For the text-containing cell, return its midpoint in (X, Y) coordinate format. 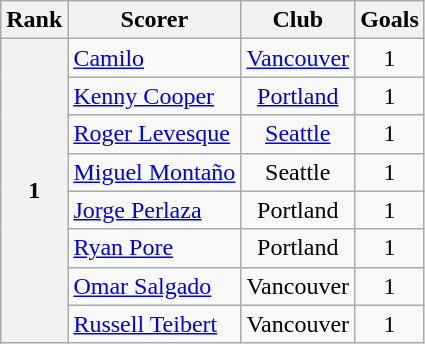
Russell Teibert (154, 324)
Rank (34, 20)
Omar Salgado (154, 286)
Roger Levesque (154, 134)
Club (298, 20)
Miguel Montaño (154, 172)
Goals (390, 20)
Ryan Pore (154, 248)
Camilo (154, 58)
Jorge Perlaza (154, 210)
Kenny Cooper (154, 96)
Scorer (154, 20)
